Locate the cell with the specified text and output its (X, Y) center coordinate. 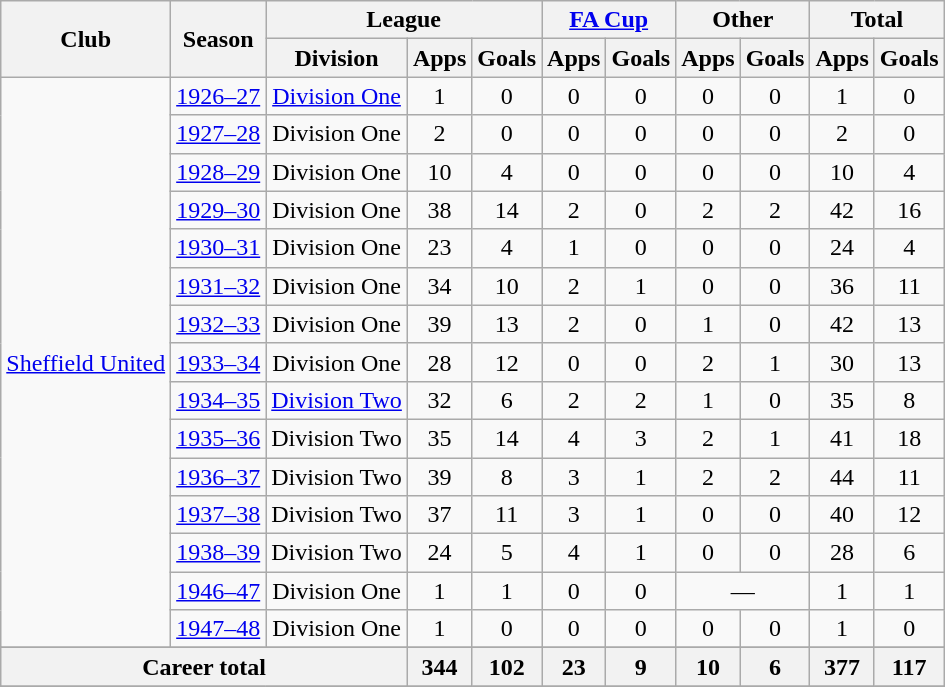
Other (743, 20)
16 (909, 210)
Club (86, 39)
38 (439, 210)
40 (842, 515)
5 (507, 553)
30 (842, 362)
36 (842, 286)
102 (507, 667)
FA Cup (609, 20)
1937–38 (218, 515)
1931–32 (218, 286)
1932–33 (218, 324)
1936–37 (218, 477)
Career total (204, 667)
117 (909, 667)
1928–29 (218, 172)
1935–36 (218, 438)
377 (842, 667)
Sheffield United (86, 362)
1927–28 (218, 134)
1933–34 (218, 362)
League (404, 20)
1930–31 (218, 248)
Total (877, 20)
Division (337, 58)
1934–35 (218, 400)
Season (218, 39)
37 (439, 515)
1938–39 (218, 553)
1946–47 (218, 591)
344 (439, 667)
32 (439, 400)
1947–48 (218, 629)
34 (439, 286)
1929–30 (218, 210)
— (743, 591)
44 (842, 477)
9 (641, 667)
1926–27 (218, 96)
18 (909, 438)
41 (842, 438)
